Output the [X, Y] coordinate of the center of the cell containing the given text.  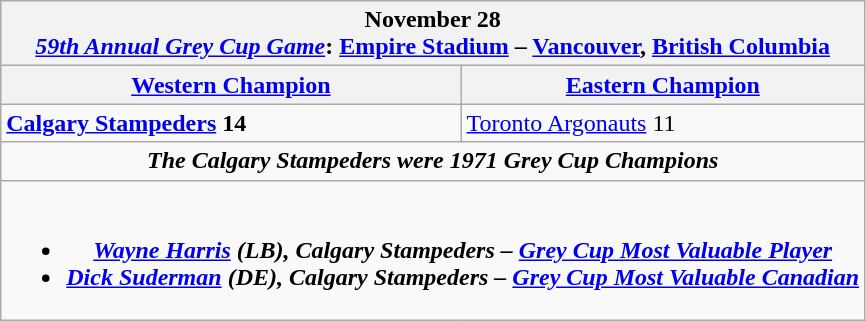
Calgary Stampeders 14 [231, 123]
Wayne Harris (LB), Calgary Stampeders – Grey Cup Most Valuable PlayerDick Suderman (DE), Calgary Stampeders – Grey Cup Most Valuable Canadian [433, 250]
Toronto Argonauts 11 [663, 123]
Western Champion [231, 85]
The Calgary Stampeders were 1971 Grey Cup Champions [433, 161]
November 2859th Annual Grey Cup Game: Empire Stadium – Vancouver, British Columbia [433, 34]
Eastern Champion [663, 85]
